From the cell containing the given text, extract its center point as (x, y) coordinate. 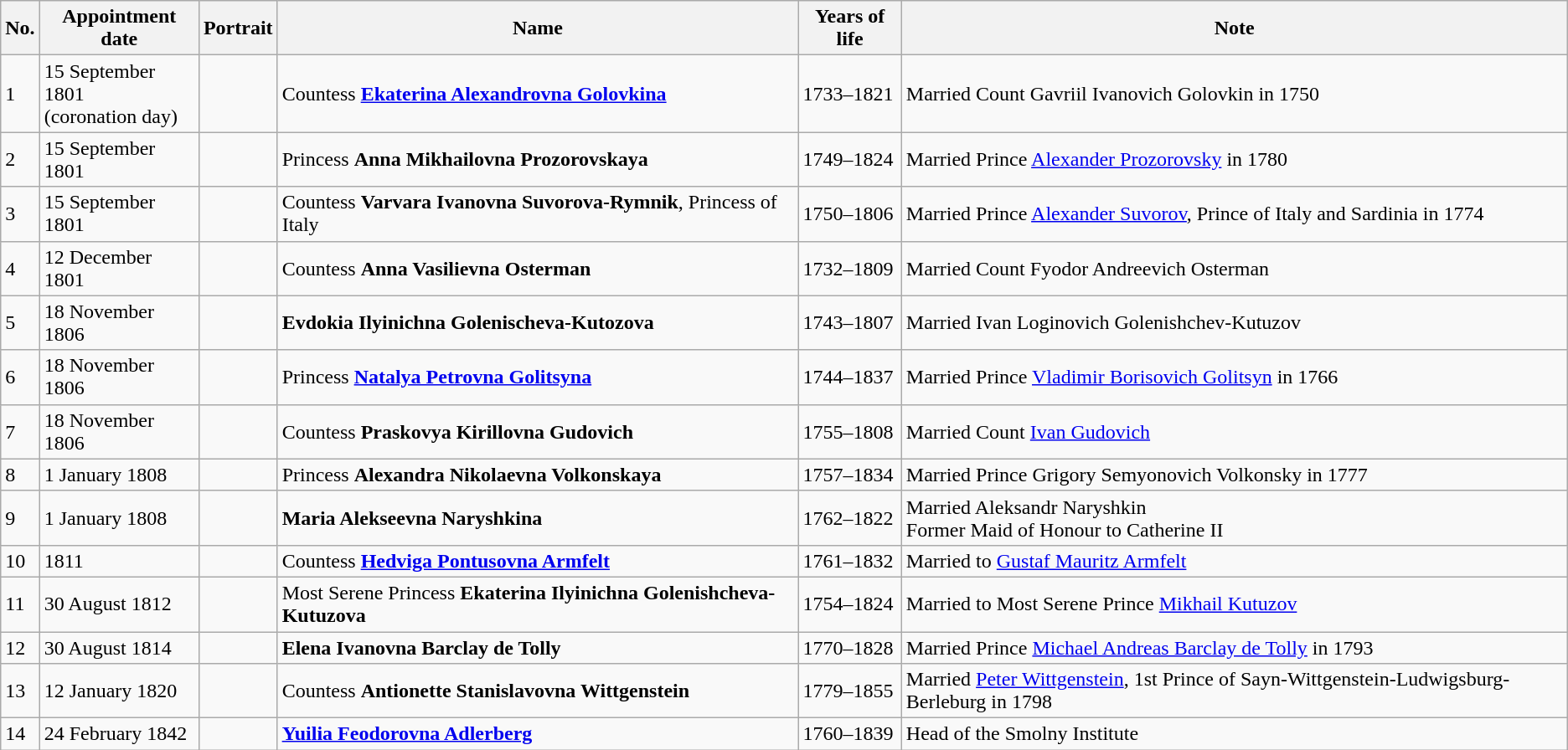
Head of the Smolny Institute (1235, 734)
15 September 1801(coronation day) (119, 94)
1755–1808 (849, 432)
Appointment date (119, 28)
12 (20, 647)
Countess Varvara Ivanovna Suvorova-Rymnik, Princess of Italy (538, 214)
Elena Ivanovna Barclay de Tolly (538, 647)
1 (20, 94)
1761–1832 (849, 561)
Countess Ekaterina Alexandrovna Golovkina (538, 94)
1749–1824 (849, 159)
Yuilia Feodorovna Adlerberg (538, 734)
Countess Praskovya Kirillovna Gudovich (538, 432)
30 August 1812 (119, 604)
1757–1834 (849, 475)
Most Serene Princess Ekaterina Ilyinichna Golenishcheva-Kutuzova (538, 604)
30 August 1814 (119, 647)
Maria Alekseevna Naryshkina (538, 517)
Married Aleksandr NaryshkinFormer Maid of Honour to Catherine II (1235, 517)
1733–1821 (849, 94)
Countess Anna Vasilievna Osterman (538, 268)
1743–1807 (849, 323)
13 (20, 691)
9 (20, 517)
Years of life (849, 28)
2 (20, 159)
24 February 1842 (119, 734)
3 (20, 214)
Portrait (238, 28)
Married to Most Serene Prince Mikhail Kutuzov (1235, 604)
12 December 1801 (119, 268)
1754–1824 (849, 604)
Married Prince Michael Andreas Barclay de Tolly in 1793 (1235, 647)
No. (20, 28)
11 (20, 604)
Countess Antionette Stanislavovna Wittgenstein (538, 691)
Evdokia Ilyinichna Golenischeva-Kutozova (538, 323)
1770–1828 (849, 647)
1732–1809 (849, 268)
Married Prince Alexander Suvorov, Prince of Italy and Sardinia in 1774 (1235, 214)
Married Ivan Loginovich Golenishchev-Kutuzov (1235, 323)
12 January 1820 (119, 691)
1811 (119, 561)
1744–1837 (849, 377)
1760–1839 (849, 734)
Married Peter Wittgenstein, 1st Prince of Sayn-Wittgenstein-Ludwigsburg-Berleburg in 1798 (1235, 691)
6 (20, 377)
Married Count Ivan Gudovich (1235, 432)
10 (20, 561)
Princess Natalya Petrovna Golitsyna (538, 377)
4 (20, 268)
14 (20, 734)
Countess Hedviga Pontusovna Armfelt (538, 561)
Married Count Fyodor Andreevich Osterman (1235, 268)
7 (20, 432)
1762–1822 (849, 517)
Name (538, 28)
1750–1806 (849, 214)
Princess Anna Mikhailovna Prozorovskaya (538, 159)
8 (20, 475)
5 (20, 323)
Married Prince Vladimir Borisovich Golitsyn in 1766 (1235, 377)
Married Prince Grigory Semyonovich Volkonsky in 1777 (1235, 475)
Princess Alexandra Nikolaevna Volkonskaya (538, 475)
Married to Gustaf Mauritz Armfelt (1235, 561)
Married Count Gavriil Ivanovich Golovkin in 1750 (1235, 94)
1779–1855 (849, 691)
Married Prince Alexander Prozorovsky in 1780 (1235, 159)
Note (1235, 28)
